Determine the [X, Y] coordinate at the center of the cell enclosing the given text.  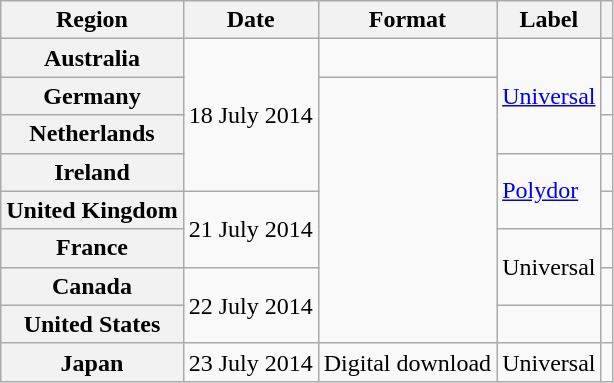
Japan [92, 362]
18 July 2014 [250, 115]
Australia [92, 58]
Canada [92, 286]
United States [92, 324]
Format [407, 20]
Region [92, 20]
Polydor [549, 191]
Label [549, 20]
Netherlands [92, 134]
Ireland [92, 172]
Digital download [407, 362]
22 July 2014 [250, 305]
Germany [92, 96]
23 July 2014 [250, 362]
Date [250, 20]
United Kingdom [92, 210]
21 July 2014 [250, 229]
France [92, 248]
